Identify which cell holds the provided text, then report its [x, y] central coordinate. 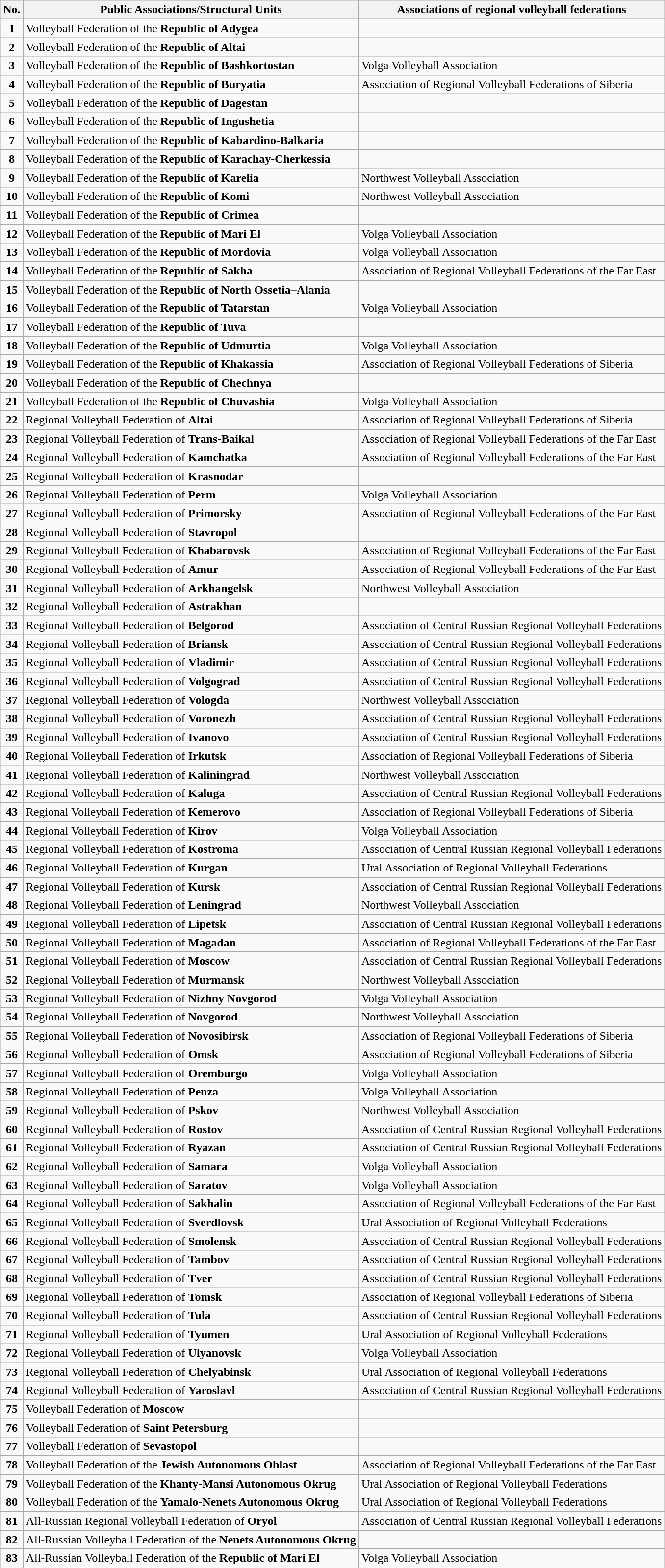
Regional Volleyball Federation of Irkutsk [191, 756]
Regional Volleyball Federation of Belgorod [191, 625]
61 [12, 1148]
Regional Volleyball Federation of Sakhalin [191, 1204]
Regional Volleyball Federation of Briansk [191, 644]
Regional Volleyball Federation of Kursk [191, 887]
20 [12, 383]
83 [12, 1558]
67 [12, 1260]
Volleyball Federation of the Republic of Tatarstan [191, 308]
Volleyball Federation of Moscow [191, 1409]
Associations of regional volleyball federations [511, 10]
Volleyball Federation of the Republic of Crimea [191, 215]
9 [12, 177]
Regional Volleyball Federation of Volgograd [191, 681]
10 [12, 196]
79 [12, 1484]
Regional Volleyball Federation of Perm [191, 495]
41 [12, 774]
42 [12, 793]
Volleyball Federation of the Republic of Altai [191, 47]
Volleyball Federation of the Republic of Udmurtia [191, 346]
Regional Volleyball Federation of Murmansk [191, 980]
Regional Volleyball Federation of Kostroma [191, 849]
37 [12, 700]
Regional Volleyball Federation of Kaluga [191, 793]
29 [12, 551]
Volleyball Federation of the Republic of Chechnya [191, 383]
70 [12, 1316]
Regional Volleyball Federation of Saratov [191, 1185]
59 [12, 1110]
54 [12, 1017]
69 [12, 1297]
35 [12, 663]
Volleyball Federation of the Republic of Khakassia [191, 364]
Regional Volleyball Federation of Pskov [191, 1110]
25 [12, 476]
36 [12, 681]
78 [12, 1465]
Regional Volleyball Federation of Trans-Baikal [191, 439]
Regional Volleyball Federation of Ulyanovsk [191, 1353]
Regional Volleyball Federation of Tver [191, 1278]
64 [12, 1204]
Regional Volleyball Federation of Nizhny Novgorod [191, 998]
82 [12, 1540]
Regional Volleyball Federation of Ryazan [191, 1148]
76 [12, 1428]
Regional Volleyball Federation of Kirov [191, 831]
7 [12, 140]
Volleyball Federation of the Republic of Kabardino-Balkaria [191, 140]
Regional Volleyball Federation of Ivanovo [191, 737]
Regional Volleyball Federation of Novosibirsk [191, 1036]
16 [12, 308]
Volleyball Federation of the Republic of Komi [191, 196]
Regional Volleyball Federation of Kaliningrad [191, 774]
30 [12, 570]
Volleyball Federation of the Jewish Autonomous Oblast [191, 1465]
All-Russian Regional Volleyball Federation of Oryol [191, 1521]
34 [12, 644]
Regional Volleyball Federation of Chelyabinsk [191, 1371]
12 [12, 234]
Volleyball Federation of the Republic of North Ossetia–Alania [191, 290]
Volleyball Federation of the Yamalo-Nenets Autonomous Okrug [191, 1502]
28 [12, 532]
Volleyball Federation of the Republic of Tuva [191, 327]
50 [12, 943]
22 [12, 420]
Public Associations/Structural Units [191, 10]
51 [12, 961]
Regional Volleyball Federation of Magadan [191, 943]
39 [12, 737]
Regional Volleyball Federation of Rostov [191, 1129]
71 [12, 1334]
Regional Volleyball Federation of Kurgan [191, 868]
Volleyball Federation of the Republic of Dagestan [191, 103]
32 [12, 607]
Volleyball Federation of the Republic of Adygea [191, 28]
Regional Volleyball Federation of Tula [191, 1316]
Volleyball Federation of the Republic of Sakha [191, 271]
Regional Volleyball Federation of Samara [191, 1167]
80 [12, 1502]
77 [12, 1446]
Regional Volleyball Federation of Tomsk [191, 1297]
Regional Volleyball Federation of Amur [191, 570]
57 [12, 1073]
23 [12, 439]
24 [12, 457]
Regional Volleyball Federation of Lipetsk [191, 924]
Regional Volleyball Federation of Kamchatka [191, 457]
Regional Volleyball Federation of Stavropol [191, 532]
66 [12, 1241]
2 [12, 47]
18 [12, 346]
8 [12, 159]
Volleyball Federation of Saint Petersburg [191, 1428]
Regional Volleyball Federation of Khabarovsk [191, 551]
65 [12, 1222]
Regional Volleyball Federation of Vladimir [191, 663]
27 [12, 513]
52 [12, 980]
58 [12, 1092]
11 [12, 215]
Regional Volleyball Federation of Novgorod [191, 1017]
Regional Volleyball Federation of Kemerovo [191, 812]
44 [12, 831]
Volleyball Federation of Sevastopol [191, 1446]
14 [12, 271]
Volleyball Federation of the Republic of Ingushetia [191, 122]
Volleyball Federation of the Republic of Mari El [191, 234]
Regional Volleyball Federation of Altai [191, 420]
3 [12, 66]
53 [12, 998]
74 [12, 1390]
60 [12, 1129]
Regional Volleyball Federation of Primorsky [191, 513]
21 [12, 401]
Regional Volleyball Federation of Tambov [191, 1260]
Regional Volleyball Federation of Penza [191, 1092]
Volleyball Federation of the Republic of Chuvashia [191, 401]
1 [12, 28]
All-Russian Volleyball Federation of the Nenets Autonomous Okrug [191, 1540]
Regional Volleyball Federation of Vologda [191, 700]
56 [12, 1054]
13 [12, 252]
Regional Volleyball Federation of Krasnodar [191, 476]
48 [12, 905]
Regional Volleyball Federation of Arkhangelsk [191, 588]
31 [12, 588]
73 [12, 1371]
62 [12, 1167]
Regional Volleyball Federation of Omsk [191, 1054]
49 [12, 924]
Volleyball Federation of the Khanty-Mansi Autonomous Okrug [191, 1484]
Regional Volleyball Federation of Oremburgo [191, 1073]
Volleyball Federation of the Republic of Bashkortostan [191, 66]
75 [12, 1409]
Volleyball Federation of the Republic of Buryatia [191, 84]
17 [12, 327]
Volleyball Federation of the Republic of Mordovia [191, 252]
Regional Volleyball Federation of Sverdlovsk [191, 1222]
72 [12, 1353]
68 [12, 1278]
55 [12, 1036]
Regional Volleyball Federation of Tyumen [191, 1334]
4 [12, 84]
47 [12, 887]
Regional Volleyball Federation of Smolensk [191, 1241]
No. [12, 10]
Volleyball Federation of the Republic of Karelia [191, 177]
63 [12, 1185]
Volleyball Federation of the Republic of Karachay-Cherkessia [191, 159]
All-Russian Volleyball Federation of the Republic of Mari El [191, 1558]
15 [12, 290]
Regional Volleyball Federation of Astrakhan [191, 607]
81 [12, 1521]
46 [12, 868]
Regional Volleyball Federation of Yaroslavl [191, 1390]
33 [12, 625]
43 [12, 812]
19 [12, 364]
Regional Volleyball Federation of Moscow [191, 961]
6 [12, 122]
Regional Volleyball Federation of Voronezh [191, 719]
Regional Volleyball Federation of Leningrad [191, 905]
40 [12, 756]
26 [12, 495]
38 [12, 719]
5 [12, 103]
45 [12, 849]
